Pinpoint the cell where the given text exists, returning its [X, Y] midpoint coordinate. 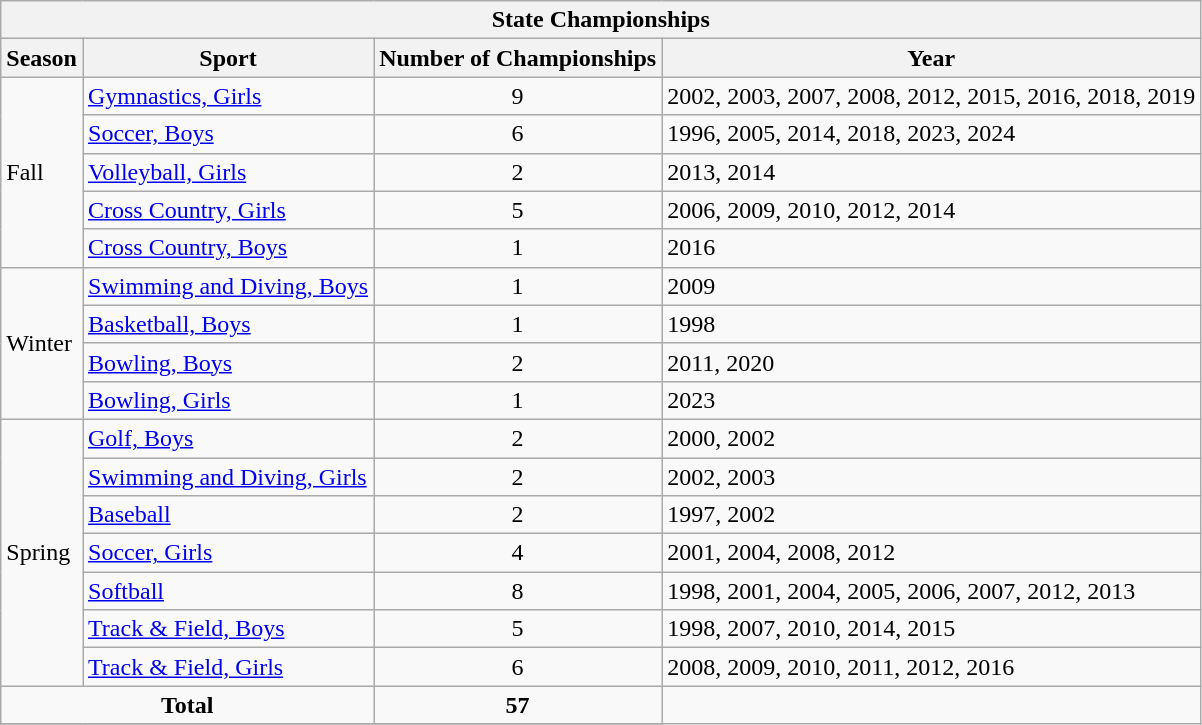
State Championships [601, 20]
8 [518, 591]
2011, 2020 [932, 362]
Number of Championships [518, 58]
Basketball, Boys [228, 324]
1997, 2002 [932, 515]
Golf, Boys [228, 438]
2001, 2004, 2008, 2012 [932, 553]
Volleyball, Girls [228, 172]
Sport [228, 58]
Baseball [228, 515]
Bowling, Girls [228, 400]
1998 [932, 324]
2009 [932, 286]
Winter [42, 343]
Total [188, 705]
Softball [228, 591]
2002, 2003, 2007, 2008, 2012, 2015, 2016, 2018, 2019 [932, 96]
Track & Field, Boys [228, 629]
Bowling, Boys [228, 362]
2023 [932, 400]
Cross Country, Girls [228, 210]
Soccer, Boys [228, 134]
2013, 2014 [932, 172]
Swimming and Diving, Girls [228, 477]
1996, 2005, 2014, 2018, 2023, 2024 [932, 134]
Track & Field, Girls [228, 667]
1998, 2007, 2010, 2014, 2015 [932, 629]
2000, 2002 [932, 438]
Spring [42, 552]
4 [518, 553]
Soccer, Girls [228, 553]
2002, 2003 [932, 477]
1998, 2001, 2004, 2005, 2006, 2007, 2012, 2013 [932, 591]
2008, 2009, 2010, 2011, 2012, 2016 [932, 667]
Swimming and Diving, Boys [228, 286]
Fall [42, 172]
57 [518, 705]
Year [932, 58]
9 [518, 96]
2016 [932, 248]
2006, 2009, 2010, 2012, 2014 [932, 210]
Cross Country, Boys [228, 248]
Gymnastics, Girls [228, 96]
Season [42, 58]
